From the cell containing the given text, extract its center point as (x, y) coordinate. 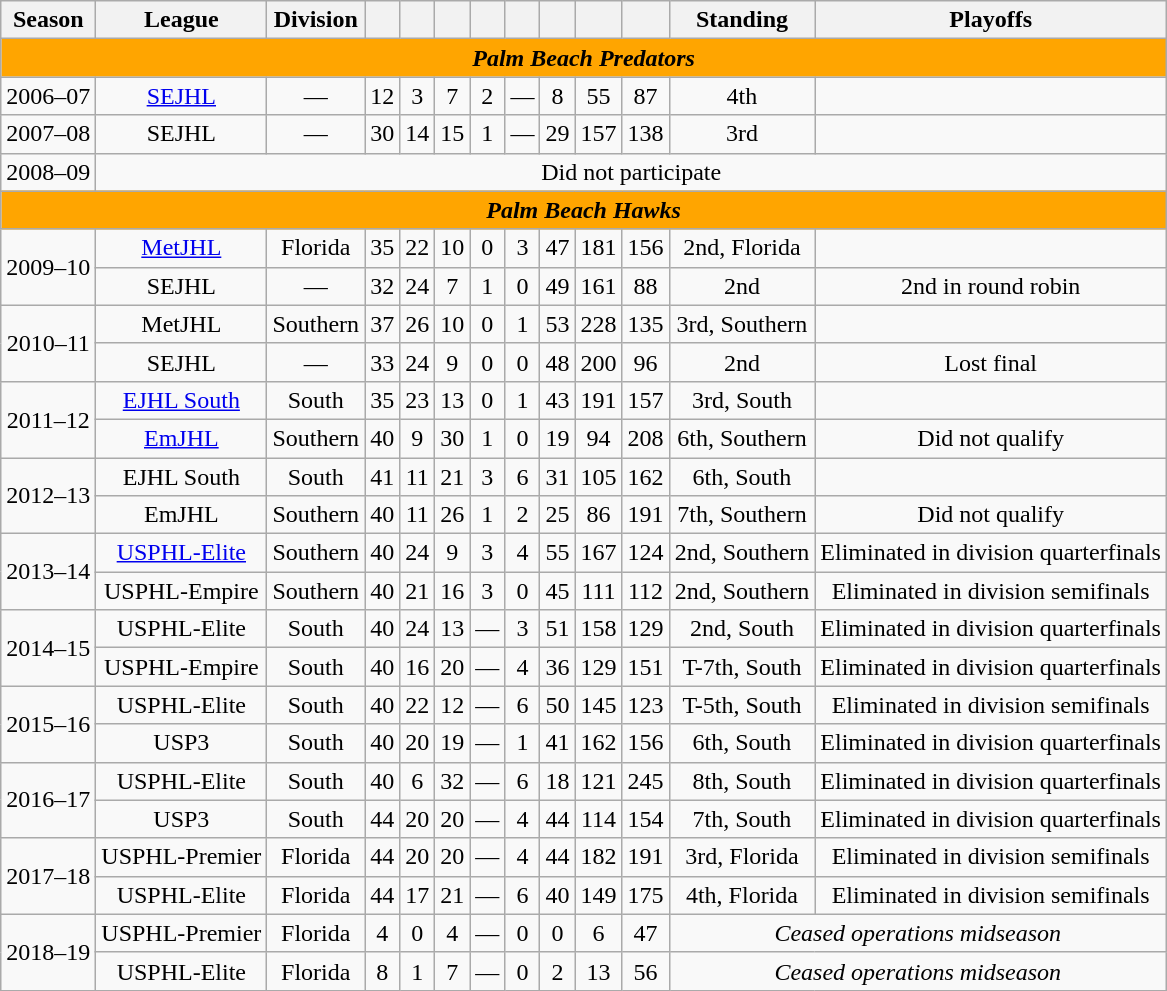
Standing (742, 20)
17 (418, 895)
2012–13 (48, 496)
14 (418, 134)
48 (558, 362)
175 (646, 895)
37 (382, 324)
50 (558, 705)
Palm Beach Predators (584, 58)
2015–16 (48, 724)
2013–14 (48, 572)
2011–12 (48, 419)
2017–18 (48, 876)
200 (598, 362)
36 (558, 667)
135 (646, 324)
3rd, Southern (742, 324)
161 (598, 286)
158 (598, 629)
3rd (742, 134)
Palm Beach Hawks (584, 210)
2018–19 (48, 952)
2010–11 (48, 343)
29 (558, 134)
Lost final (991, 362)
3rd, South (742, 400)
18 (558, 781)
4th, Florida (742, 895)
208 (646, 438)
31 (558, 477)
2014–15 (48, 648)
87 (646, 96)
181 (598, 248)
145 (598, 705)
182 (598, 857)
88 (646, 286)
2nd, South (742, 629)
105 (598, 477)
2007–08 (48, 134)
86 (598, 515)
33 (382, 362)
167 (598, 553)
2016–17 (48, 800)
Did not participate (632, 172)
51 (558, 629)
T-5th, South (742, 705)
154 (646, 819)
2006–07 (48, 96)
114 (598, 819)
123 (646, 705)
4th (742, 96)
8th, South (742, 781)
2nd in round robin (991, 286)
121 (598, 781)
124 (646, 553)
245 (646, 781)
3rd, Florida (742, 857)
Division (316, 20)
Playoffs (991, 20)
7th, South (742, 819)
45 (558, 591)
112 (646, 591)
2009–10 (48, 267)
25 (558, 515)
49 (558, 286)
138 (646, 134)
53 (558, 324)
2nd, Florida (742, 248)
23 (418, 400)
96 (646, 362)
111 (598, 591)
151 (646, 667)
43 (558, 400)
228 (598, 324)
7th, Southern (742, 515)
6th, Southern (742, 438)
94 (598, 438)
149 (598, 895)
56 (646, 971)
League (182, 20)
Season (48, 20)
T-7th, South (742, 667)
2008–09 (48, 172)
15 (452, 134)
